Return (X, Y) of the center of cell containing provided text 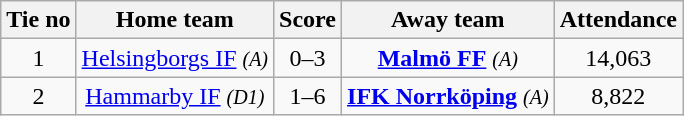
Attendance (618, 20)
Tie no (38, 20)
1 (38, 58)
Hammarby IF (D1) (175, 96)
Score (308, 20)
Helsingborgs IF (A) (175, 58)
IFK Norrköping (A) (448, 96)
Home team (175, 20)
Away team (448, 20)
1–6 (308, 96)
0–3 (308, 58)
Malmö FF (A) (448, 58)
14,063 (618, 58)
2 (38, 96)
8,822 (618, 96)
